For the text-containing cell, return its midpoint in [x, y] coordinate format. 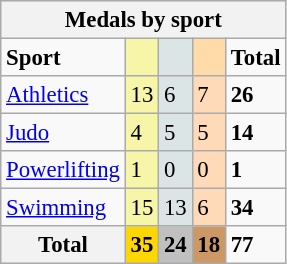
34 [255, 208]
24 [176, 245]
Judo [63, 133]
77 [255, 245]
Athletics [63, 95]
15 [142, 208]
Swimming [63, 208]
26 [255, 95]
Medals by sport [144, 20]
35 [142, 245]
Sport [63, 58]
7 [208, 95]
18 [208, 245]
14 [255, 133]
Powerlifting [63, 170]
4 [142, 133]
